Output the (x, y) coordinate of the center of the cell containing the given text.  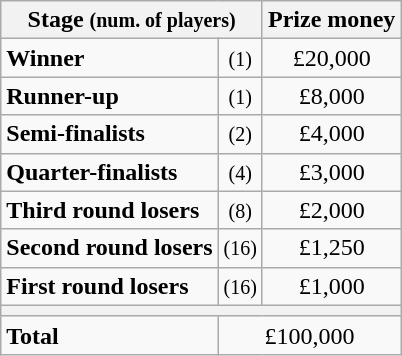
£3,000 (331, 172)
(8) (240, 210)
Semi-finalists (110, 134)
£2,000 (331, 210)
£1,000 (331, 286)
(4) (240, 172)
£100,000 (310, 335)
Quarter-finalists (110, 172)
Winner (110, 58)
£1,250 (331, 248)
Second round losers (110, 248)
(2) (240, 134)
£8,000 (331, 96)
Total (110, 335)
£20,000 (331, 58)
Prize money (331, 20)
First round losers (110, 286)
Third round losers (110, 210)
Runner-up (110, 96)
£4,000 (331, 134)
Stage (num. of players) (132, 20)
